Search for the cell housing the specified text and yield its [X, Y] center coordinate. 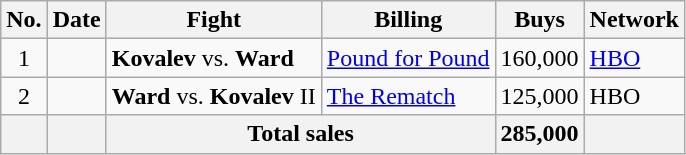
285,000 [540, 134]
No. [24, 20]
125,000 [540, 96]
Date [76, 20]
Buys [540, 20]
Kovalev vs. Ward [214, 58]
160,000 [540, 58]
Ward vs. Kovalev II [214, 96]
Network [634, 20]
Fight [214, 20]
Total sales [300, 134]
Billing [408, 20]
1 [24, 58]
The Rematch [408, 96]
Pound for Pound [408, 58]
2 [24, 96]
